Output the (x, y) coordinate of the center of the cell containing the given text.  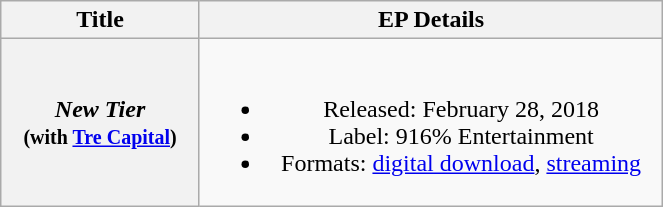
New Tier(with Tre Capital) (100, 122)
EP Details (430, 20)
Released: February 28, 2018Label: 916% EntertainmentFormats: digital download, streaming (430, 122)
Title (100, 20)
